Provide the (x, y) coordinate of the cell's center where the given text is located.  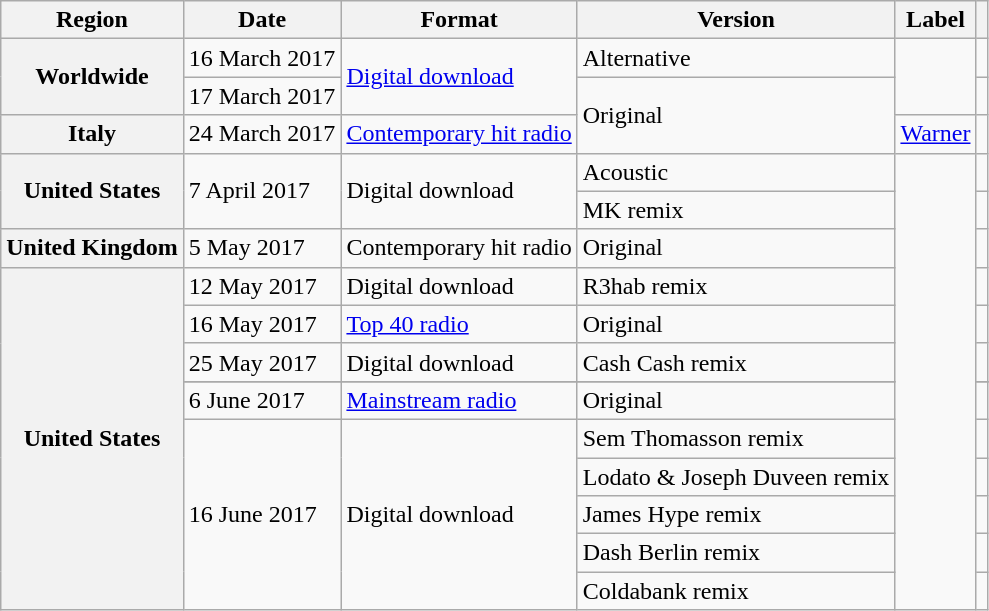
Format (459, 20)
Warner (936, 134)
Version (736, 20)
6 June 2017 (262, 400)
Date (262, 20)
Dash Berlin remix (736, 553)
Worldwide (92, 77)
United Kingdom (92, 248)
Acoustic (736, 172)
James Hype remix (736, 515)
12 May 2017 (262, 286)
16 March 2017 (262, 58)
Sem Thomasson remix (736, 438)
Region (92, 20)
Cash Cash remix (736, 362)
Lodato & Joseph Duveen remix (736, 477)
25 May 2017 (262, 362)
24 March 2017 (262, 134)
5 May 2017 (262, 248)
Italy (92, 134)
MK remix (736, 210)
16 June 2017 (262, 514)
R3hab remix (736, 286)
7 April 2017 (262, 191)
Mainstream radio (459, 400)
16 May 2017 (262, 324)
Top 40 radio (459, 324)
17 March 2017 (262, 96)
Label (936, 20)
Coldabank remix (736, 591)
Alternative (736, 58)
